Pinpoint the cell where the given text exists, returning its (X, Y) midpoint coordinate. 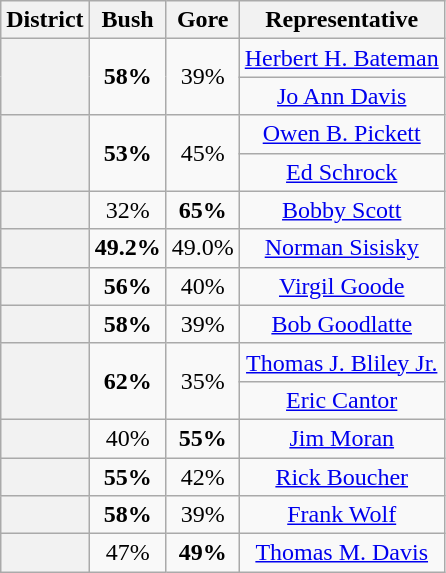
49.2% (128, 248)
Norman Sisisky (342, 248)
District (45, 20)
Thomas J. Bliley Jr. (342, 362)
Thomas M. Davis (342, 553)
Jo Ann Davis (342, 96)
56% (128, 286)
Representative (342, 20)
Owen B. Pickett (342, 134)
47% (128, 553)
Frank Wolf (342, 515)
Jim Moran (342, 438)
Virgil Goode (342, 286)
Bob Goodlatte (342, 324)
Rick Boucher (342, 477)
45% (202, 153)
42% (202, 477)
49% (202, 553)
Bush (128, 20)
53% (128, 153)
Herbert H. Bateman (342, 58)
35% (202, 381)
Ed Schrock (342, 172)
Bobby Scott (342, 210)
65% (202, 210)
62% (128, 381)
32% (128, 210)
Gore (202, 20)
Eric Cantor (342, 400)
49.0% (202, 248)
